Output the [X, Y] coordinate of the center of the cell containing the given text.  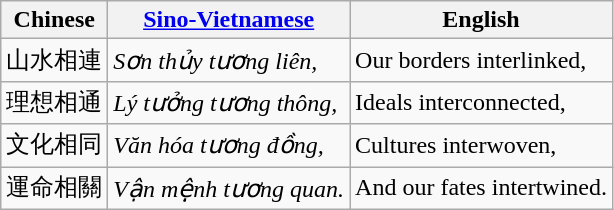
山水相連 [54, 60]
Lý tưởng tương thông, [229, 102]
Sino-Vietnamese [229, 20]
Sơn thủy tương liên, [229, 60]
Our borders interlinked, [482, 60]
Văn hóa tương đồng, [229, 146]
Vận mệnh tương quan. [229, 188]
Cultures interwoven, [482, 146]
文化相同 [54, 146]
English [482, 20]
Chinese [54, 20]
理想相通 [54, 102]
運命相關 [54, 188]
Ideals interconnected, [482, 102]
And our fates intertwined. [482, 188]
